Extract the [x, y] coordinate from the center of the cell holding the provided text.  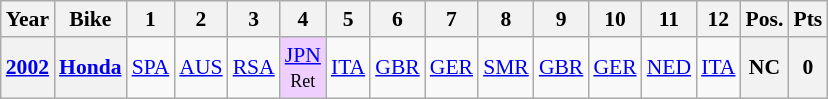
NC [765, 68]
7 [452, 19]
Bike [90, 19]
AUS [200, 68]
SMR [506, 68]
8 [506, 19]
6 [398, 19]
4 [303, 19]
NED [669, 68]
Honda [90, 68]
11 [669, 19]
JPNRet [303, 68]
12 [718, 19]
3 [254, 19]
RSA [254, 68]
SPA [151, 68]
Pts [808, 19]
Pos. [765, 19]
0 [808, 68]
2002 [28, 68]
Year [28, 19]
9 [562, 19]
2 [200, 19]
1 [151, 19]
5 [348, 19]
10 [614, 19]
